For the text-containing cell, return its midpoint in [x, y] coordinate format. 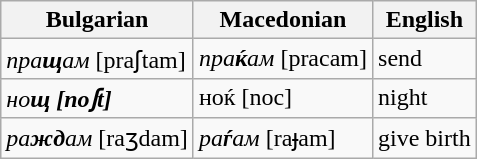
пращам [praʃtam] [98, 59]
send [425, 59]
праќам [pracam] [282, 59]
нощ [noʃt] [98, 98]
ноќ [noc] [282, 98]
night [425, 98]
Macedonian [282, 20]
English [425, 20]
give birth [425, 138]
Bulgarian [98, 20]
раждам [raʒdam] [98, 138]
раѓам [raɟam] [282, 138]
